Return the (X, Y) coordinate for the center point of the cell that contains the specified text.  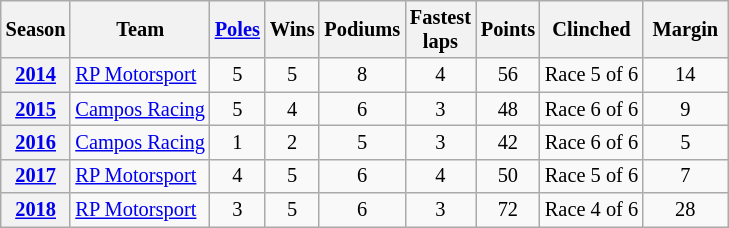
Points (508, 29)
7 (686, 176)
1 (238, 142)
Team (140, 29)
8 (362, 75)
Podiums (362, 29)
2015 (36, 109)
14 (686, 75)
Race 4 of 6 (592, 210)
72 (508, 210)
2014 (36, 75)
Fastest laps (440, 29)
Season (36, 29)
2018 (36, 210)
Clinched (592, 29)
28 (686, 210)
48 (508, 109)
2 (292, 142)
2016 (36, 142)
Wins (292, 29)
Poles (238, 29)
50 (508, 176)
42 (508, 142)
56 (508, 75)
Margin (686, 29)
9 (686, 109)
2017 (36, 176)
